Pinpoint the cell where the given text exists, returning its (X, Y) midpoint coordinate. 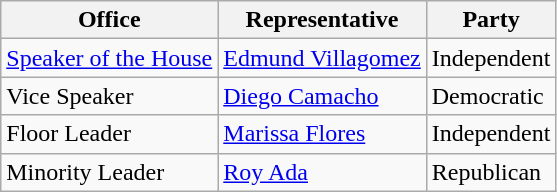
Minority Leader (110, 172)
Floor Leader (110, 134)
Office (110, 20)
Vice Speaker (110, 96)
Party (491, 20)
Democratic (491, 96)
Diego Camacho (322, 96)
Edmund Villagomez (322, 58)
Roy Ada (322, 172)
Marissa Flores (322, 134)
Representative (322, 20)
Republican (491, 172)
Speaker of the House (110, 58)
